Locate the cell with the specified text and output its [X, Y] center coordinate. 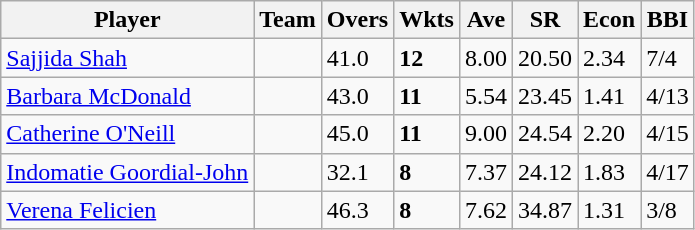
Overs [357, 20]
41.0 [357, 58]
12 [427, 58]
23.45 [544, 96]
43.0 [357, 96]
Catherine O'Neill [128, 134]
2.20 [610, 134]
20.50 [544, 58]
Barbara McDonald [128, 96]
Sajjida Shah [128, 58]
34.87 [544, 210]
8.00 [486, 58]
45.0 [357, 134]
46.3 [357, 210]
Ave [486, 20]
24.54 [544, 134]
Indomatie Goordial-John [128, 172]
1.83 [610, 172]
SR [544, 20]
3/8 [668, 210]
4/17 [668, 172]
Wkts [427, 20]
Econ [610, 20]
Player [128, 20]
7.37 [486, 172]
4/13 [668, 96]
1.41 [610, 96]
BBI [668, 20]
7/4 [668, 58]
2.34 [610, 58]
5.54 [486, 96]
7.62 [486, 210]
1.31 [610, 210]
Team [288, 20]
Verena Felicien [128, 210]
9.00 [486, 134]
4/15 [668, 134]
24.12 [544, 172]
32.1 [357, 172]
